Extract the (X, Y) coordinate from the center of the cell holding the provided text.  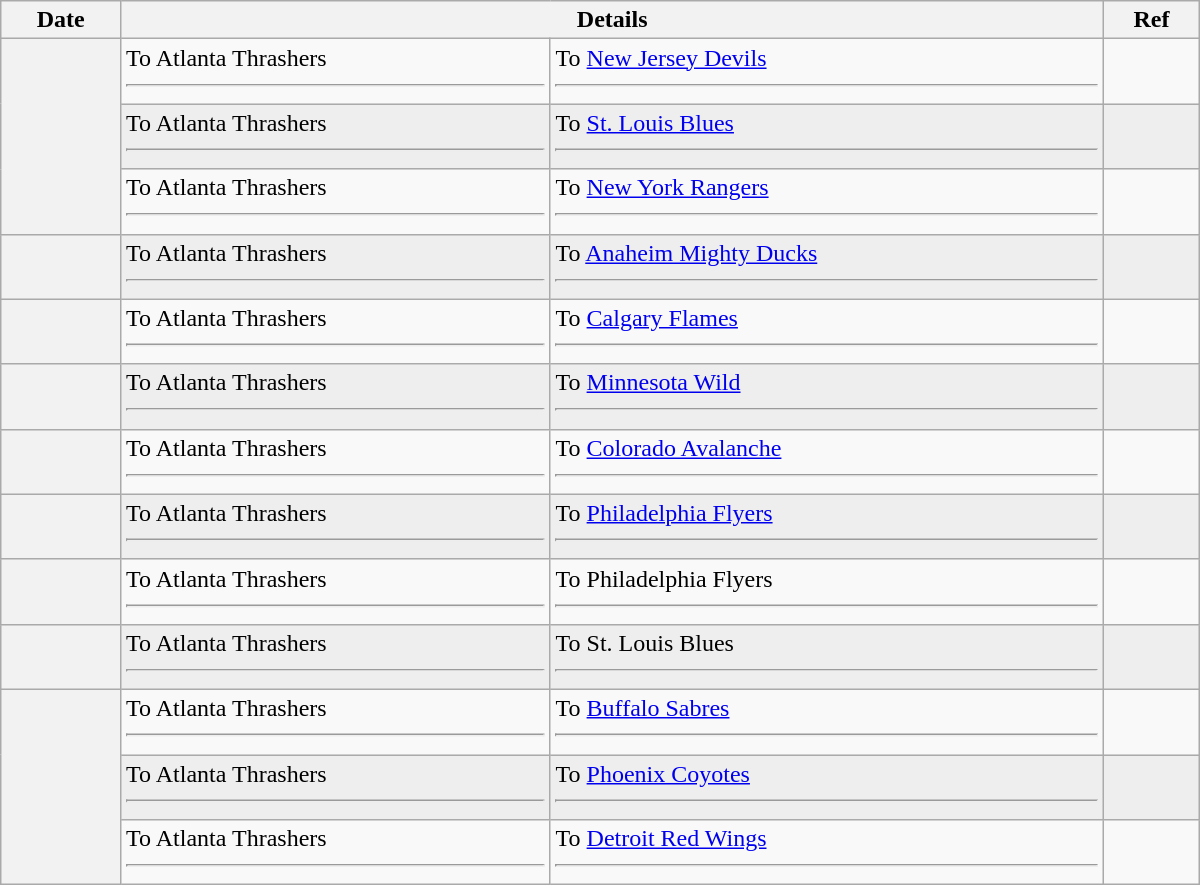
To Minnesota Wild (827, 396)
To Anaheim Mighty Ducks (827, 266)
Details (612, 20)
Ref (1152, 20)
To Calgary Flames (827, 332)
To Phoenix Coyotes (827, 786)
To New York Rangers (827, 202)
To Detroit Red Wings (827, 852)
To Colorado Avalanche (827, 462)
To New Jersey Devils (827, 72)
To Buffalo Sabres (827, 722)
Date (61, 20)
